Determine the [X, Y] coordinate at the center of the cell enclosing the given text.  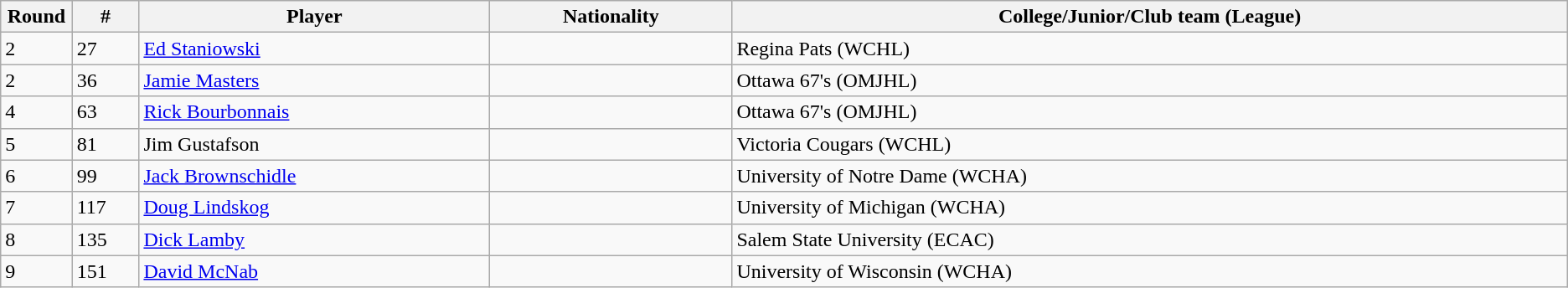
9 [37, 271]
8 [37, 239]
63 [106, 112]
Jamie Masters [315, 80]
135 [106, 239]
Round [37, 17]
College/Junior/Club team (League) [1149, 17]
Doug Lindskog [315, 208]
Victoria Cougars (WCHL) [1149, 144]
# [106, 17]
Dick Lamby [315, 239]
81 [106, 144]
Regina Pats (WCHL) [1149, 49]
University of Notre Dame (WCHA) [1149, 176]
Salem State University (ECAC) [1149, 239]
Nationality [611, 17]
University of Michigan (WCHA) [1149, 208]
36 [106, 80]
University of Wisconsin (WCHA) [1149, 271]
27 [106, 49]
Ed Staniowski [315, 49]
Jack Brownschidle [315, 176]
4 [37, 112]
Jim Gustafson [315, 144]
5 [37, 144]
6 [37, 176]
7 [37, 208]
117 [106, 208]
David McNab [315, 271]
Player [315, 17]
99 [106, 176]
151 [106, 271]
Rick Bourbonnais [315, 112]
